From the cell containing the given text, extract its center point as [x, y] coordinate. 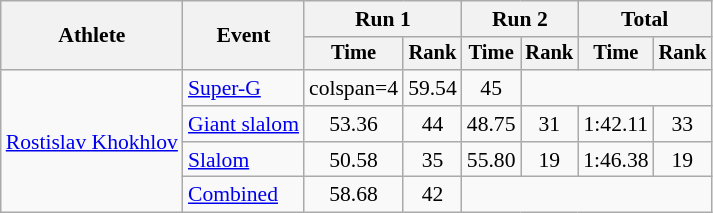
44 [432, 124]
59.54 [432, 88]
Athlete [92, 36]
Run 1 [383, 19]
42 [432, 195]
Run 2 [520, 19]
50.58 [354, 160]
Super-G [244, 88]
Combined [244, 195]
Slalom [244, 160]
35 [432, 160]
Rostislav Khokhlov [92, 141]
Giant slalom [244, 124]
1:46.38 [616, 160]
53.36 [354, 124]
Event [244, 36]
45 [492, 88]
55.80 [492, 160]
1:42.11 [616, 124]
colspan=4 [354, 88]
31 [549, 124]
58.68 [354, 195]
33 [683, 124]
Total [644, 19]
48.75 [492, 124]
